Return the [x, y] coordinate for the center point of the cell that contains the specified text.  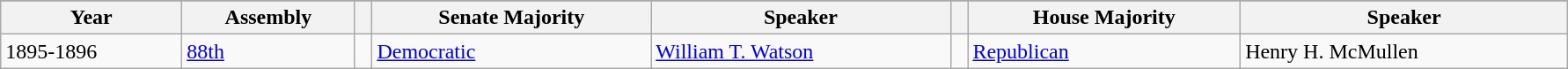
1895-1896 [92, 51]
House Majority [1104, 18]
William T. Watson [801, 51]
Assembly [268, 18]
Republican [1104, 51]
Democratic [512, 51]
Senate Majority [512, 18]
Year [92, 18]
Henry H. McMullen [1404, 51]
88th [268, 51]
